From the cell containing the given text, extract its center point as (X, Y) coordinate. 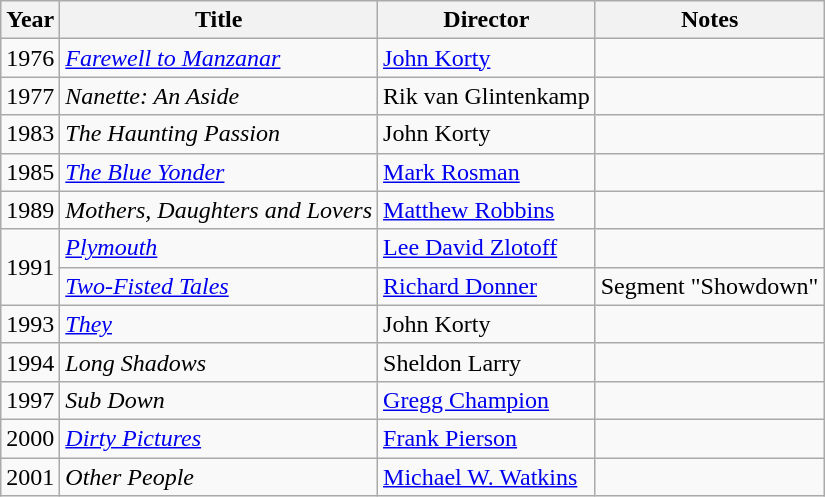
1997 (30, 400)
Sub Down (219, 400)
Director (487, 20)
Long Shadows (219, 362)
Rik van Glintenkamp (487, 96)
Frank Pierson (487, 438)
Farewell to Manzanar (219, 58)
The Haunting Passion (219, 134)
2000 (30, 438)
Two-Fisted Tales (219, 286)
They (219, 324)
Nanette: An Aside (219, 96)
Other People (219, 477)
1976 (30, 58)
Matthew Robbins (487, 210)
Title (219, 20)
Segment "Showdown" (710, 286)
1994 (30, 362)
Lee David Zlotoff (487, 248)
The Blue Yonder (219, 172)
Year (30, 20)
1989 (30, 210)
1977 (30, 96)
Mark Rosman (487, 172)
1993 (30, 324)
Sheldon Larry (487, 362)
Plymouth (219, 248)
Michael W. Watkins (487, 477)
1985 (30, 172)
Dirty Pictures (219, 438)
Notes (710, 20)
1991 (30, 267)
Richard Donner (487, 286)
Gregg Champion (487, 400)
2001 (30, 477)
1983 (30, 134)
Mothers, Daughters and Lovers (219, 210)
